Search for the cell housing the specified text and yield its [X, Y] center coordinate. 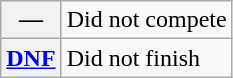
Did not compete [146, 20]
Did not finish [146, 58]
— [31, 20]
DNF [31, 58]
